Return the (X, Y) coordinate for the center point of the cell that contains the specified text.  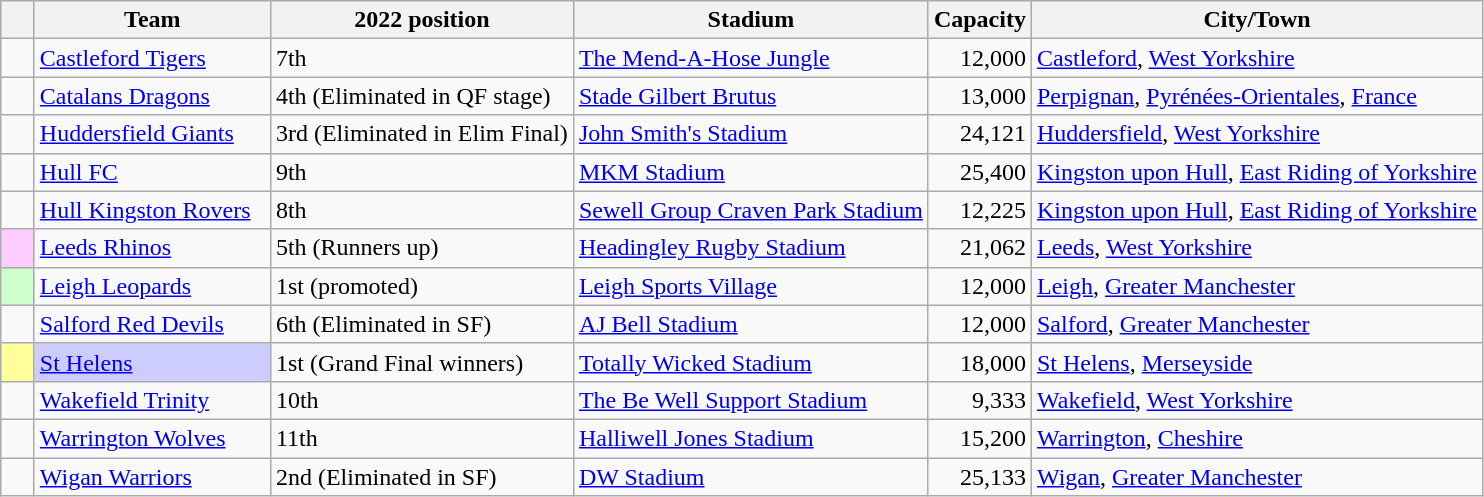
Sewell Group Craven Park Stadium (750, 210)
Stadium (750, 20)
10th (422, 400)
1st (promoted) (422, 286)
John Smith's Stadium (750, 134)
5th (Runners up) (422, 248)
25,400 (980, 172)
The Mend-A-Hose Jungle (750, 58)
Perpignan, Pyrénées-Orientales, France (1256, 96)
Catalans Dragons (152, 96)
Huddersfield Giants (152, 134)
Castleford, West Yorkshire (1256, 58)
6th (Eliminated in SF) (422, 324)
The Be Well Support Stadium (750, 400)
Headingley Rugby Stadium (750, 248)
Warrington, Cheshire (1256, 438)
Salford, Greater Manchester (1256, 324)
Huddersfield, West Yorkshire (1256, 134)
4th (Eliminated in QF stage) (422, 96)
Totally Wicked Stadium (750, 362)
18,000 (980, 362)
9th (422, 172)
2022 position (422, 20)
2nd (Eliminated in SF) (422, 477)
9,333 (980, 400)
St Helens (152, 362)
DW Stadium (750, 477)
7th (422, 58)
3rd (Eliminated in Elim Final) (422, 134)
15,200 (980, 438)
Castleford Tigers (152, 58)
13,000 (980, 96)
Hull Kingston Rovers (152, 210)
Wakefield Trinity (152, 400)
Leeds, West Yorkshire (1256, 248)
Salford Red Devils (152, 324)
Halliwell Jones Stadium (750, 438)
8th (422, 210)
24,121 (980, 134)
St Helens, Merseyside (1256, 362)
Leigh, Greater Manchester (1256, 286)
Warrington Wolves (152, 438)
1st (Grand Final winners) (422, 362)
12,225 (980, 210)
Leigh Sports Village (750, 286)
21,062 (980, 248)
Hull FC (152, 172)
Wakefield, West Yorkshire (1256, 400)
Wigan Warriors (152, 477)
City/Town (1256, 20)
Stade Gilbert Brutus (750, 96)
MKM Stadium (750, 172)
Wigan, Greater Manchester (1256, 477)
Team (152, 20)
Leeds Rhinos (152, 248)
Leigh Leopards (152, 286)
25,133 (980, 477)
AJ Bell Stadium (750, 324)
11th (422, 438)
Capacity (980, 20)
